Determine the [x, y] coordinate at the center of the cell enclosing the given text.  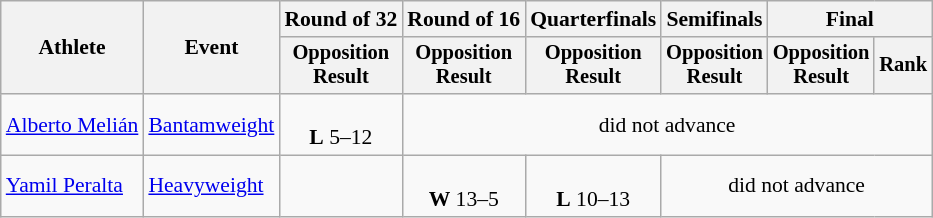
L 5–12 [340, 124]
Event [211, 48]
Athlete [72, 48]
Yamil Peralta [72, 186]
W 13–5 [464, 186]
Quarterfinals [593, 19]
Round of 32 [340, 19]
Bantamweight [211, 124]
L 10–13 [593, 186]
Round of 16 [464, 19]
Alberto Melián [72, 124]
Final [850, 19]
Rank [903, 66]
Heavyweight [211, 186]
Semifinals [714, 19]
